From the cell containing the given text, extract its center point as [X, Y] coordinate. 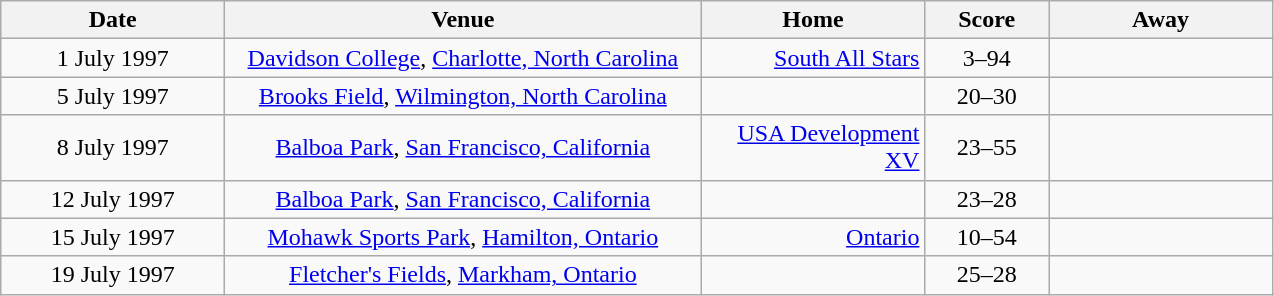
USA Development XV [813, 148]
12 July 1997 [113, 199]
5 July 1997 [113, 96]
Away [1160, 20]
South All Stars [813, 58]
3–94 [987, 58]
20–30 [987, 96]
15 July 1997 [113, 237]
23–28 [987, 199]
Date [113, 20]
Venue [463, 20]
Score [987, 20]
Home [813, 20]
25–28 [987, 275]
23–55 [987, 148]
1 July 1997 [113, 58]
Davidson College, Charlotte, North Carolina [463, 58]
Ontario [813, 237]
Brooks Field, Wilmington, North Carolina [463, 96]
Mohawk Sports Park, Hamilton, Ontario [463, 237]
Fletcher's Fields, Markham, Ontario [463, 275]
10–54 [987, 237]
8 July 1997 [113, 148]
19 July 1997 [113, 275]
